Search for the cell housing the specified text and yield its [X, Y] center coordinate. 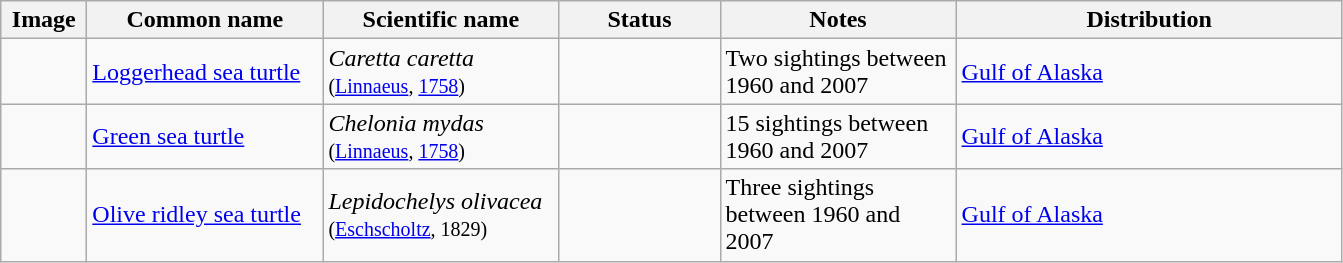
Chelonia mydas(Linnaeus, 1758) [441, 136]
Green sea turtle [205, 136]
Three sightings between 1960 and 2007 [838, 215]
Olive ridley sea turtle [205, 215]
Two sightings between 1960 and 2007 [838, 72]
Lepidochelys olivacea(Eschscholtz, 1829) [441, 215]
Scientific name [441, 20]
15 sightings between 1960 and 2007 [838, 136]
Distribution [1149, 20]
Caretta caretta(Linnaeus, 1758) [441, 72]
Image [44, 20]
Loggerhead sea turtle [205, 72]
Notes [838, 20]
Common name [205, 20]
Status [640, 20]
